Find where the given text appears and provide that cell's center as [X, Y] coordinate. 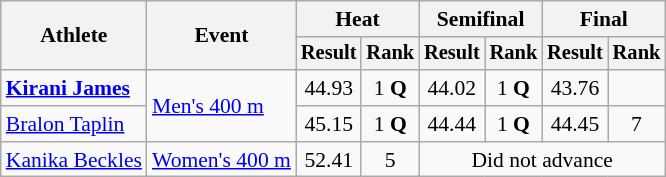
44.02 [452, 88]
Athlete [74, 36]
Heat [358, 19]
7 [637, 124]
44.93 [329, 88]
Event [222, 36]
44.45 [575, 124]
44.44 [452, 124]
Semifinal [480, 19]
Men's 400 m [222, 106]
43.76 [575, 88]
Kirani James [74, 88]
Bralon Taplin [74, 124]
45.15 [329, 124]
Final [604, 19]
